Capture the cell that displays the provided text and extract its [x, y] central coordinate. 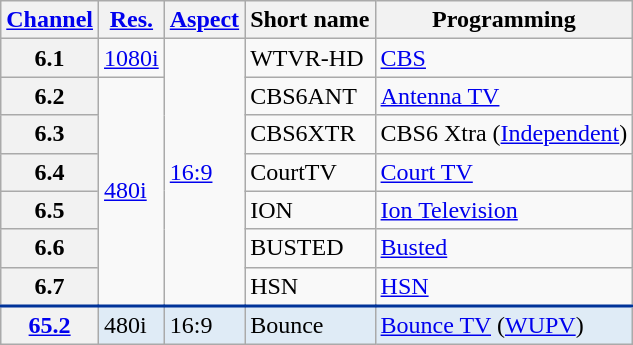
Court TV [504, 172]
6.7 [50, 286]
6.4 [50, 172]
Aspect [204, 20]
CBS6XTR [310, 134]
6.2 [50, 96]
Channel [50, 20]
Short name [310, 20]
CBS [504, 58]
6.3 [50, 134]
65.2 [50, 326]
CBS6 Xtra (Independent) [504, 134]
BUSTED [310, 248]
6.1 [50, 58]
Busted [504, 248]
6.6 [50, 248]
WTVR-HD [310, 58]
Programming [504, 20]
1080i [132, 58]
Bounce TV (WUPV) [504, 326]
Ion Television [504, 210]
CourtTV [310, 172]
Bounce [310, 326]
Res. [132, 20]
Antenna TV [504, 96]
6.5 [50, 210]
ION [310, 210]
CBS6ANT [310, 96]
